Provide the [x, y] coordinate of the cell's center where the given text is located.  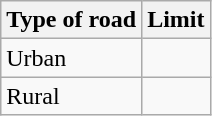
Rural [72, 96]
Type of road [72, 20]
Limit [176, 20]
Urban [72, 58]
